Search for the cell housing the specified text and yield its (x, y) center coordinate. 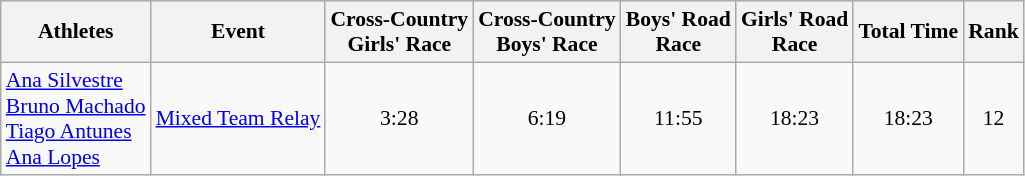
Ana SilvestreBruno MachadoTiago AntunesAna Lopes (76, 118)
Cross-CountryGirls' Race (399, 32)
Mixed Team Relay (238, 118)
Rank (994, 32)
12 (994, 118)
Athletes (76, 32)
Cross-CountryBoys' Race (547, 32)
6:19 (547, 118)
Total Time (908, 32)
11:55 (678, 118)
Boys' RoadRace (678, 32)
Event (238, 32)
Girls' RoadRace (794, 32)
3:28 (399, 118)
